Return the [X, Y] coordinate for the center point of the cell that contains the specified text.  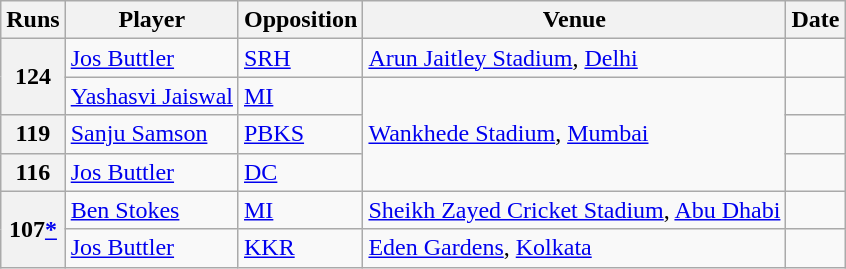
116 [33, 172]
Eden Gardens, Kolkata [574, 248]
Runs [33, 20]
Venue [574, 20]
Arun Jaitley Stadium, Delhi [574, 58]
SRH [300, 58]
124 [33, 77]
Ben Stokes [152, 210]
PBKS [300, 134]
Player [152, 20]
Wankhede Stadium, Mumbai [574, 134]
Sanju Samson [152, 134]
107* [33, 229]
Date [816, 20]
119 [33, 134]
Sheikh Zayed Cricket Stadium, Abu Dhabi [574, 210]
Yashasvi Jaiswal [152, 96]
Opposition [300, 20]
KKR [300, 248]
DC [300, 172]
